From the cell containing the given text, extract its center point as (X, Y) coordinate. 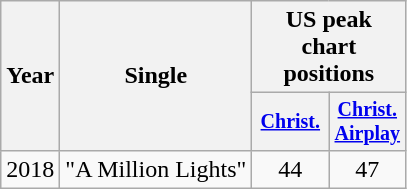
US peak chart positions (329, 47)
Christ. (290, 122)
Single (156, 76)
Christ.Airplay (368, 122)
2018 (30, 169)
44 (290, 169)
Year (30, 76)
"A Million Lights" (156, 169)
47 (368, 169)
